Identify which cell holds the provided text, then report its (x, y) central coordinate. 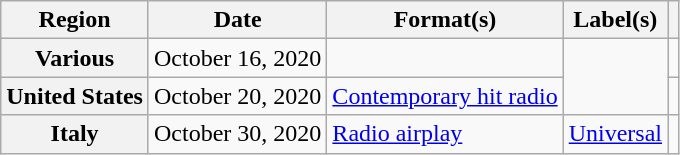
October 30, 2020 (237, 134)
Radio airplay (445, 134)
Label(s) (615, 20)
Universal (615, 134)
Various (75, 58)
October 20, 2020 (237, 96)
October 16, 2020 (237, 58)
Region (75, 20)
Contemporary hit radio (445, 96)
Date (237, 20)
Format(s) (445, 20)
United States (75, 96)
Italy (75, 134)
